Identify which cell holds the provided text, then report its [x, y] central coordinate. 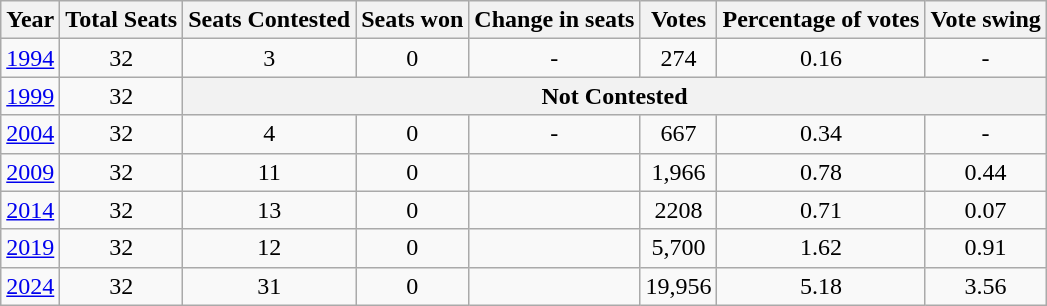
2024 [30, 286]
31 [270, 286]
Vote swing [986, 20]
5,700 [678, 248]
Seats Contested [270, 20]
4 [270, 134]
0.78 [821, 172]
Votes [678, 20]
0.07 [986, 210]
1.62 [821, 248]
Total Seats [122, 20]
2014 [30, 210]
2019 [30, 248]
1,966 [678, 172]
3 [270, 58]
Year [30, 20]
2004 [30, 134]
667 [678, 134]
Seats won [412, 20]
0.16 [821, 58]
12 [270, 248]
2208 [678, 210]
2009 [30, 172]
Percentage of votes [821, 20]
0.71 [821, 210]
Change in seats [554, 20]
0.34 [821, 134]
5.18 [821, 286]
19,956 [678, 286]
Not Contested [615, 96]
0.44 [986, 172]
274 [678, 58]
1999 [30, 96]
13 [270, 210]
0.91 [986, 248]
1994 [30, 58]
11 [270, 172]
3.56 [986, 286]
